Capture the cell that displays the provided text and extract its [X, Y] central coordinate. 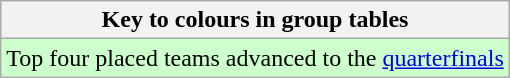
Top four placed teams advanced to the quarterfinals [256, 58]
Key to colours in group tables [256, 20]
